Identify which cell holds the provided text, then report its [x, y] central coordinate. 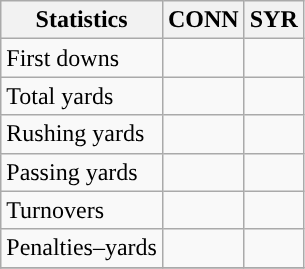
Penalties–yards [82, 248]
SYR [274, 20]
CONN [203, 20]
Passing yards [82, 172]
Statistics [82, 20]
Turnovers [82, 210]
Total yards [82, 96]
First downs [82, 58]
Rushing yards [82, 134]
